Scan for the cell matching the given text and deliver its [X, Y] coordinate at center. 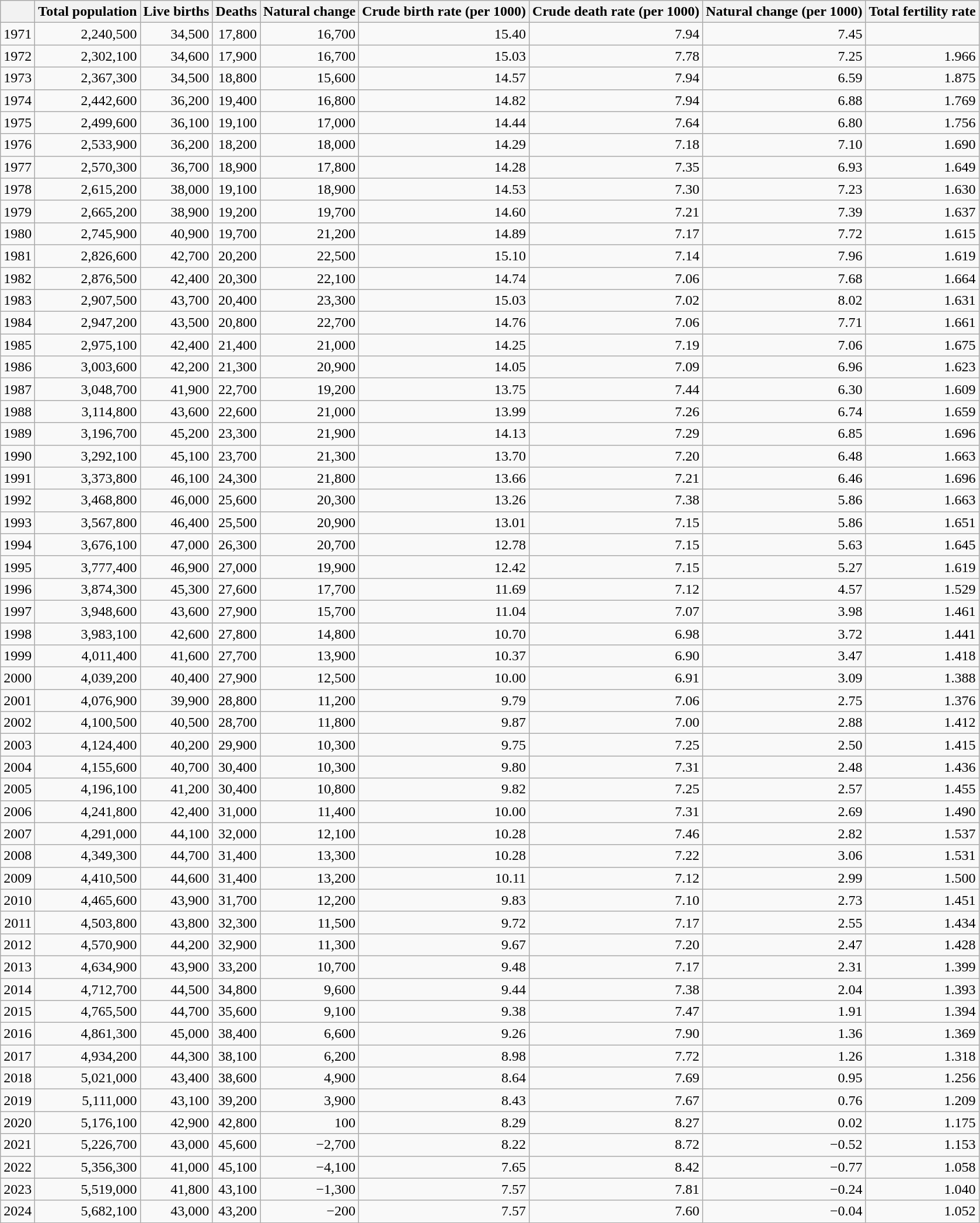
4,934,200 [88, 1056]
4,765,500 [88, 1012]
1.058 [922, 1167]
2021 [18, 1145]
3.98 [784, 611]
22,100 [309, 278]
Natural change [309, 12]
4,196,100 [88, 789]
2006 [18, 811]
7.90 [616, 1034]
34,800 [236, 989]
39,200 [236, 1100]
3.47 [784, 656]
14.82 [444, 100]
7.02 [616, 301]
7.96 [784, 256]
23,700 [236, 456]
1986 [18, 367]
1993 [18, 522]
−0.52 [784, 1145]
1.394 [922, 1012]
33,200 [236, 967]
4,155,600 [88, 767]
20,200 [236, 256]
2.88 [784, 723]
2024 [18, 1211]
14.13 [444, 434]
4,039,200 [88, 678]
1.630 [922, 189]
9.75 [444, 745]
42,700 [176, 256]
18,000 [309, 145]
32,300 [236, 922]
5,226,700 [88, 1145]
43,400 [176, 1078]
7.69 [616, 1078]
11.04 [444, 611]
39,900 [176, 701]
2008 [18, 856]
2.73 [784, 900]
11,800 [309, 723]
5,176,100 [88, 1123]
44,300 [176, 1056]
4,291,000 [88, 834]
6.30 [784, 389]
2018 [18, 1078]
1984 [18, 323]
9.87 [444, 723]
1.428 [922, 945]
1990 [18, 456]
1.623 [922, 367]
2,570,300 [88, 167]
2011 [18, 922]
7.71 [784, 323]
2.69 [784, 811]
14.25 [444, 345]
2,665,200 [88, 211]
9.44 [444, 989]
14.89 [444, 234]
11,200 [309, 701]
4.57 [784, 589]
14.53 [444, 189]
15,600 [309, 78]
45,600 [236, 1145]
1994 [18, 545]
1999 [18, 656]
1.537 [922, 834]
1975 [18, 123]
2005 [18, 789]
7.67 [616, 1100]
6.96 [784, 367]
1.436 [922, 767]
1.412 [922, 723]
8.02 [784, 301]
7.19 [616, 345]
14.74 [444, 278]
13.99 [444, 412]
38,400 [236, 1034]
1.153 [922, 1145]
36,700 [176, 167]
5,021,000 [88, 1078]
28,700 [236, 723]
2014 [18, 989]
6.88 [784, 100]
19,900 [309, 567]
7.14 [616, 256]
5,519,000 [88, 1189]
5.27 [784, 567]
5.63 [784, 545]
46,100 [176, 478]
1992 [18, 500]
42,800 [236, 1123]
Crude birth rate (per 1000) [444, 12]
41,000 [176, 1167]
1.441 [922, 633]
2004 [18, 767]
7.07 [616, 611]
27,800 [236, 633]
1971 [18, 34]
1991 [18, 478]
3,948,600 [88, 611]
31,000 [236, 811]
1989 [18, 434]
14.76 [444, 323]
7.68 [784, 278]
3,567,800 [88, 522]
44,600 [176, 878]
18,800 [236, 78]
22,600 [236, 412]
7.45 [784, 34]
3,676,100 [88, 545]
14.05 [444, 367]
1.209 [922, 1100]
1982 [18, 278]
1.661 [922, 323]
1.393 [922, 989]
9.83 [444, 900]
−0.24 [784, 1189]
28,800 [236, 701]
36,100 [176, 123]
12.78 [444, 545]
8.29 [444, 1123]
Live births [176, 12]
14.60 [444, 211]
6.74 [784, 412]
1.490 [922, 811]
Natural change (per 1000) [784, 12]
13.75 [444, 389]
20,700 [309, 545]
1.052 [922, 1211]
3,003,600 [88, 367]
2,533,900 [88, 145]
7.22 [616, 856]
1.36 [784, 1034]
1.659 [922, 412]
2.75 [784, 701]
4,712,700 [88, 989]
24,300 [236, 478]
10,800 [309, 789]
34,600 [176, 56]
20,400 [236, 301]
7.26 [616, 412]
9.26 [444, 1034]
2,947,200 [88, 323]
27,000 [236, 567]
21,400 [236, 345]
1995 [18, 567]
6.93 [784, 167]
2,442,600 [88, 100]
2.99 [784, 878]
6.80 [784, 123]
9,100 [309, 1012]
2015 [18, 1012]
7.65 [444, 1167]
4,011,400 [88, 656]
1997 [18, 611]
2020 [18, 1123]
8.72 [616, 1145]
1.664 [922, 278]
43,500 [176, 323]
13.66 [444, 478]
2,302,100 [88, 56]
1.651 [922, 522]
2,615,200 [88, 189]
6.98 [616, 633]
6,600 [309, 1034]
47,000 [176, 545]
3,292,100 [88, 456]
8.98 [444, 1056]
2003 [18, 745]
2013 [18, 967]
1988 [18, 412]
38,900 [176, 211]
1.388 [922, 678]
26,300 [236, 545]
38,600 [236, 1078]
29,900 [236, 745]
10.11 [444, 878]
1.91 [784, 1012]
7.35 [616, 167]
2019 [18, 1100]
5,682,100 [88, 1211]
2.47 [784, 945]
19,400 [236, 100]
1.256 [922, 1078]
7.30 [616, 189]
4,634,900 [88, 967]
45,000 [176, 1034]
9.79 [444, 701]
1.26 [784, 1056]
9.38 [444, 1012]
9.67 [444, 945]
2023 [18, 1189]
4,349,300 [88, 856]
1.040 [922, 1189]
7.23 [784, 189]
−0.77 [784, 1167]
15.10 [444, 256]
13,300 [309, 856]
17,000 [309, 123]
1.455 [922, 789]
3,196,700 [88, 434]
1.875 [922, 78]
13.01 [444, 522]
6.85 [784, 434]
14,800 [309, 633]
27,700 [236, 656]
1978 [18, 189]
1.615 [922, 234]
3.09 [784, 678]
41,900 [176, 389]
−200 [309, 1211]
9.48 [444, 967]
1.631 [922, 301]
1.451 [922, 900]
1.434 [922, 922]
38,000 [176, 189]
27,600 [236, 589]
43,200 [236, 1211]
32,000 [236, 834]
1976 [18, 145]
42,200 [176, 367]
41,800 [176, 1189]
1987 [18, 389]
4,100,500 [88, 723]
1.415 [922, 745]
44,200 [176, 945]
3,900 [309, 1100]
4,241,800 [88, 811]
44,500 [176, 989]
7.39 [784, 211]
7.09 [616, 367]
3,983,100 [88, 633]
1.175 [922, 1123]
8.27 [616, 1123]
6,200 [309, 1056]
2.82 [784, 834]
46,000 [176, 500]
18,200 [236, 145]
13,200 [309, 878]
Crude death rate (per 1000) [616, 12]
2017 [18, 1056]
15,700 [309, 611]
44,100 [176, 834]
46,900 [176, 567]
5,111,000 [88, 1100]
Total population [88, 12]
10,700 [309, 967]
2,745,900 [88, 234]
2,907,500 [88, 301]
−4,100 [309, 1167]
2009 [18, 878]
6.46 [784, 478]
1.609 [922, 389]
4,124,400 [88, 745]
2007 [18, 834]
7.46 [616, 834]
25,600 [236, 500]
4,076,900 [88, 701]
2010 [18, 900]
6.48 [784, 456]
2,240,500 [88, 34]
1.966 [922, 56]
45,300 [176, 589]
1996 [18, 589]
46,400 [176, 522]
1.637 [922, 211]
1973 [18, 78]
13.70 [444, 456]
13.26 [444, 500]
35,600 [236, 1012]
1998 [18, 633]
3.06 [784, 856]
11,500 [309, 922]
1.376 [922, 701]
1.769 [922, 100]
0.02 [784, 1123]
2.57 [784, 789]
1.500 [922, 878]
40,200 [176, 745]
6.90 [616, 656]
40,700 [176, 767]
1.318 [922, 1056]
6.91 [616, 678]
12,500 [309, 678]
1.649 [922, 167]
3,777,400 [88, 567]
22,500 [309, 256]
2,975,100 [88, 345]
3,048,700 [88, 389]
2000 [18, 678]
15.40 [444, 34]
Deaths [236, 12]
9.80 [444, 767]
0.95 [784, 1078]
8.43 [444, 1100]
2016 [18, 1034]
1.369 [922, 1034]
21,200 [309, 234]
17,700 [309, 589]
3,114,800 [88, 412]
−1,300 [309, 1189]
40,400 [176, 678]
1977 [18, 167]
2,876,500 [88, 278]
100 [309, 1123]
11,300 [309, 945]
2,826,600 [88, 256]
7.78 [616, 56]
25,500 [236, 522]
41,600 [176, 656]
38,100 [236, 1056]
2002 [18, 723]
1.690 [922, 145]
14.29 [444, 145]
2.48 [784, 767]
7.18 [616, 145]
41,200 [176, 789]
0.76 [784, 1100]
1.461 [922, 611]
1974 [18, 100]
42,600 [176, 633]
−2,700 [309, 1145]
4,900 [309, 1078]
1979 [18, 211]
1980 [18, 234]
43,700 [176, 301]
5,356,300 [88, 1167]
2.31 [784, 967]
4,570,900 [88, 945]
2012 [18, 945]
2,499,600 [88, 123]
1.645 [922, 545]
1.531 [922, 856]
1981 [18, 256]
2.04 [784, 989]
13,900 [309, 656]
4,465,600 [88, 900]
1.399 [922, 967]
8.42 [616, 1167]
2.55 [784, 922]
14.57 [444, 78]
7.81 [616, 1189]
31,700 [236, 900]
−0.04 [784, 1211]
1983 [18, 301]
10.37 [444, 656]
3,468,800 [88, 500]
7.29 [616, 434]
42,900 [176, 1123]
16,800 [309, 100]
32,900 [236, 945]
1.675 [922, 345]
9.82 [444, 789]
7.00 [616, 723]
2.50 [784, 745]
17,900 [236, 56]
7.47 [616, 1012]
1972 [18, 56]
9.72 [444, 922]
20,800 [236, 323]
7.60 [616, 1211]
43,800 [176, 922]
2022 [18, 1167]
12,200 [309, 900]
1.756 [922, 123]
9,600 [309, 989]
Total fertility rate [922, 12]
2,367,300 [88, 78]
1985 [18, 345]
3,874,300 [88, 589]
4,861,300 [88, 1034]
40,900 [176, 234]
40,500 [176, 723]
11,400 [309, 811]
7.44 [616, 389]
8.22 [444, 1145]
4,410,500 [88, 878]
45,200 [176, 434]
6.59 [784, 78]
3,373,800 [88, 478]
10.70 [444, 633]
1.418 [922, 656]
12.42 [444, 567]
1.529 [922, 589]
21,900 [309, 434]
12,100 [309, 834]
7.64 [616, 123]
21,800 [309, 478]
14.28 [444, 167]
8.64 [444, 1078]
3.72 [784, 633]
14.44 [444, 123]
11.69 [444, 589]
2001 [18, 701]
4,503,800 [88, 922]
